Extract the [x, y] coordinate from the center of the cell holding the provided text.  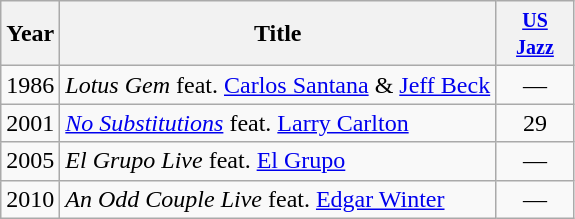
An Odd Couple Live feat. Edgar Winter [278, 199]
2010 [30, 199]
Lotus Gem feat. Carlos Santana & Jeff Beck [278, 85]
No Substitutions feat. Larry Carlton [278, 123]
2001 [30, 123]
29 [536, 123]
1986 [30, 85]
El Grupo Live feat. El Grupo [278, 161]
Year [30, 34]
2005 [30, 161]
Title [278, 34]
USJazz [536, 34]
